Scan for the cell matching the given text and deliver its [X, Y] coordinate at center. 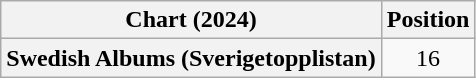
Chart (2024) [191, 20]
Position [428, 20]
Swedish Albums (Sverigetopplistan) [191, 58]
16 [428, 58]
